Provide the (x, y) coordinate of the cell's center where the given text is located.  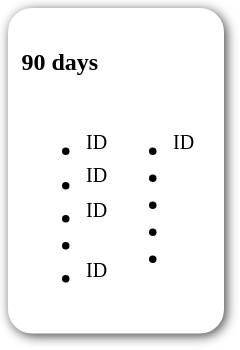
IDIDIDID (66, 198)
ID (154, 198)
90 days IDIDIDID ID (113, 171)
